Capture the cell that displays the provided text and extract its (X, Y) central coordinate. 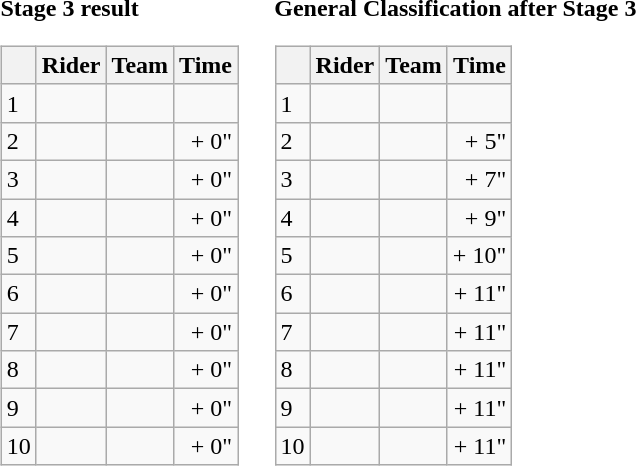
+ 7" (479, 179)
+ 10" (479, 256)
+ 9" (479, 217)
+ 5" (479, 141)
